Return (X, Y) of the center of cell containing provided text 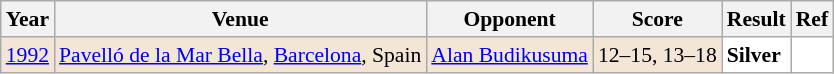
Alan Budikusuma (510, 55)
Venue (240, 19)
Score (658, 19)
Ref (812, 19)
Silver (756, 55)
Year (28, 19)
Opponent (510, 19)
1992 (28, 55)
Result (756, 19)
12–15, 13–18 (658, 55)
Pavelló de la Mar Bella, Barcelona, Spain (240, 55)
